Search for the cell housing the specified text and yield its (X, Y) center coordinate. 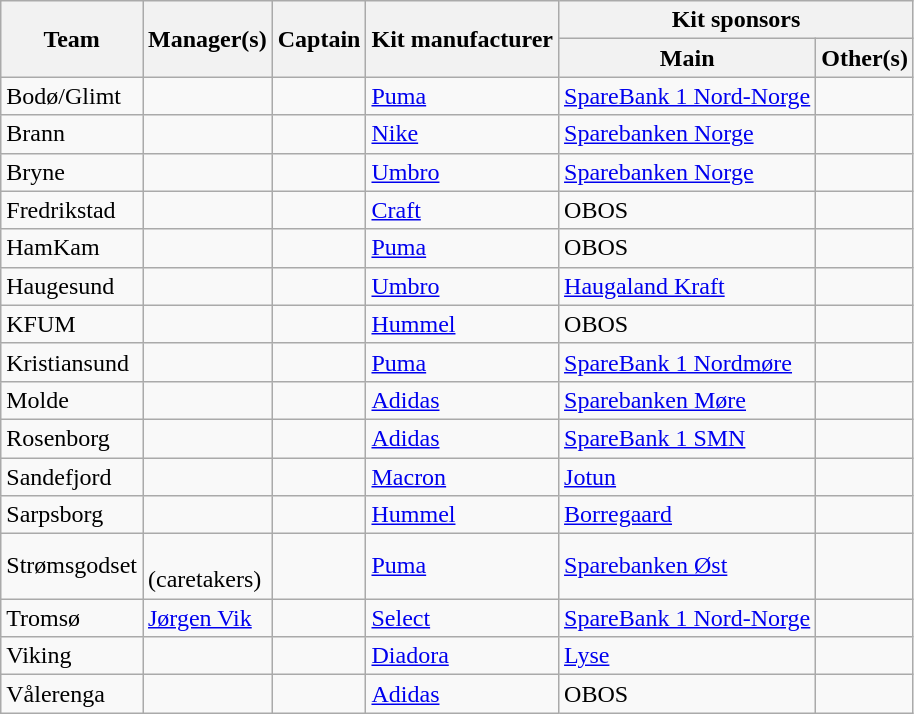
Fredrikstad (72, 210)
Bodø/Glimt (72, 96)
Borregaard (688, 515)
Sarpsborg (72, 515)
Strømsgodset (72, 566)
Bryne (72, 172)
SpareBank 1 Nordmøre (688, 362)
Captain (319, 39)
HamKam (72, 248)
Nike (462, 134)
Kristiansund (72, 362)
Diadora (462, 656)
Sandefjord (72, 477)
Sparebanken Øst (688, 566)
Craft (462, 210)
Team (72, 39)
Rosenborg (72, 438)
Viking (72, 656)
Other(s) (865, 58)
KFUM (72, 324)
SpareBank 1 SMN (688, 438)
(caretakers) (207, 566)
Haugaland Kraft (688, 286)
Select (462, 618)
Vålerenga (72, 694)
Jotun (688, 477)
Haugesund (72, 286)
Main (688, 58)
Lyse (688, 656)
Brann (72, 134)
Molde (72, 400)
Manager(s) (207, 39)
Tromsø (72, 618)
Kit manufacturer (462, 39)
Kit sponsors (736, 20)
Macron (462, 477)
Sparebanken Møre (688, 400)
Jørgen Vik (207, 618)
